Find where the given text appears and provide that cell's center as [x, y] coordinate. 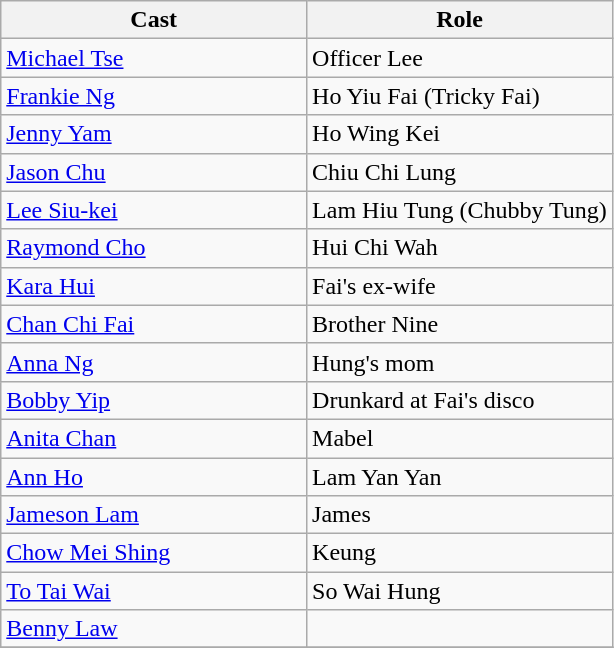
Benny Law [154, 629]
Michael Tse [154, 58]
Lam Hiu Tung (Chubby Tung) [460, 210]
Fai's ex-wife [460, 286]
Anita Chan [154, 438]
Role [460, 20]
Jason Chu [154, 172]
Lee Siu-kei [154, 210]
Lam Yan Yan [460, 477]
Cast [154, 20]
Bobby Yip [154, 400]
Jenny Yam [154, 134]
Mabel [460, 438]
Frankie Ng [154, 96]
Ho Yiu Fai (Tricky Fai) [460, 96]
To Tai Wai [154, 591]
Anna Ng [154, 362]
Keung [460, 553]
Raymond Cho [154, 248]
Jameson Lam [154, 515]
Officer Lee [460, 58]
Chow Mei Shing [154, 553]
Drunkard at Fai's disco [460, 400]
James [460, 515]
Kara Hui [154, 286]
Ann Ho [154, 477]
Hung's mom [460, 362]
Hui Chi Wah [460, 248]
Chiu Chi Lung [460, 172]
Brother Nine [460, 324]
Ho Wing Kei [460, 134]
So Wai Hung [460, 591]
Chan Chi Fai [154, 324]
